Capture the cell that displays the provided text and extract its (X, Y) central coordinate. 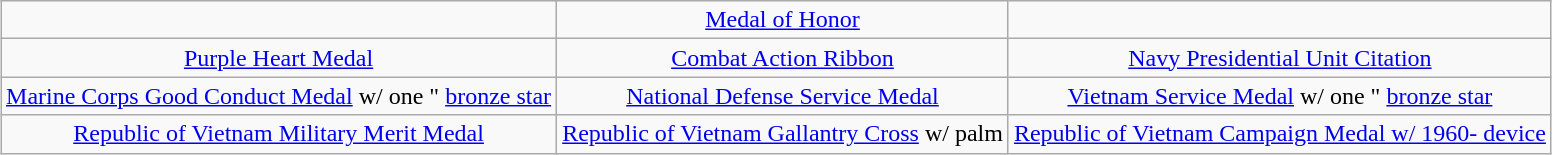
Medal of Honor (783, 20)
Republic of Vietnam Campaign Medal w/ 1960- device (1280, 134)
National Defense Service Medal (783, 96)
Navy Presidential Unit Citation (1280, 58)
Purple Heart Medal (279, 58)
Vietnam Service Medal w/ one " bronze star (1280, 96)
Combat Action Ribbon (783, 58)
Republic of Vietnam Military Merit Medal (279, 134)
Republic of Vietnam Gallantry Cross w/ palm (783, 134)
Marine Corps Good Conduct Medal w/ one " bronze star (279, 96)
